Scan for the cell matching the given text and deliver its (x, y) coordinate at center. 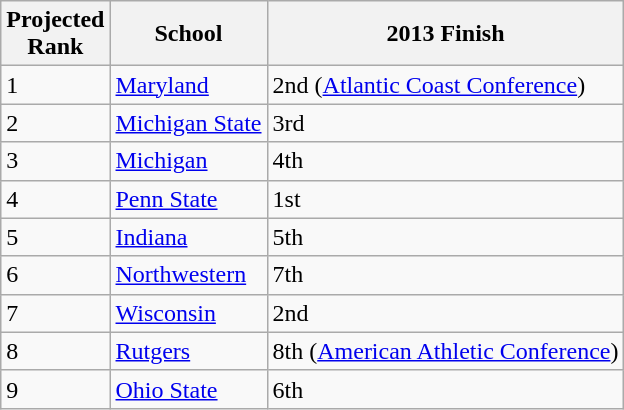
3rd (446, 123)
8th (American Athletic Conference) (446, 351)
1 (56, 85)
6th (446, 389)
School (188, 34)
Ohio State (188, 389)
2013 Finish (446, 34)
4th (446, 161)
7th (446, 275)
Rutgers (188, 351)
9 (56, 389)
1st (446, 199)
Northwestern (188, 275)
8 (56, 351)
7 (56, 313)
2nd (446, 313)
Michigan (188, 161)
Wisconsin (188, 313)
Michigan State (188, 123)
5th (446, 237)
4 (56, 199)
2 (56, 123)
ProjectedRank (56, 34)
3 (56, 161)
5 (56, 237)
Indiana (188, 237)
Penn State (188, 199)
6 (56, 275)
2nd (Atlantic Coast Conference) (446, 85)
Maryland (188, 85)
